Identify which cell holds the provided text, then report its [X, Y] central coordinate. 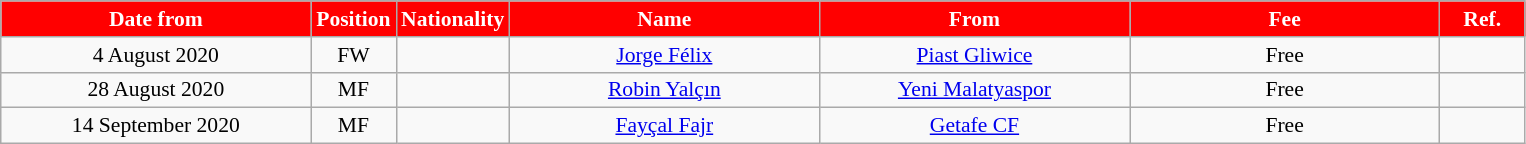
Position [354, 19]
Jorge Félix [664, 55]
Getafe CF [974, 126]
Date from [156, 19]
Ref. [1482, 19]
Nationality [452, 19]
Robin Yalçın [664, 90]
Yeni Malatyaspor [974, 90]
14 September 2020 [156, 126]
Piast Gliwice [974, 55]
4 August 2020 [156, 55]
28 August 2020 [156, 90]
FW [354, 55]
Fee [1285, 19]
Name [664, 19]
Fayçal Fajr [664, 126]
From [974, 19]
